Scan for the cell matching the given text and deliver its (x, y) coordinate at center. 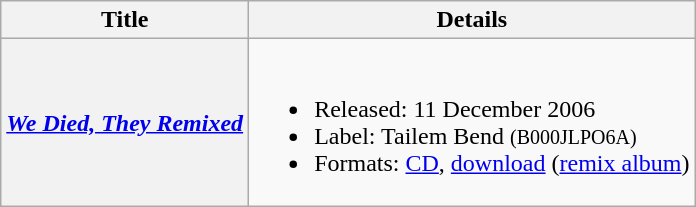
Title (125, 20)
We Died, They Remixed (125, 122)
Details (472, 20)
Released: 11 December 2006Label: Tailem Bend (B000JLPO6A)Formats: CD, download (remix album) (472, 122)
